Output the [x, y] coordinate of the center of the cell containing the given text.  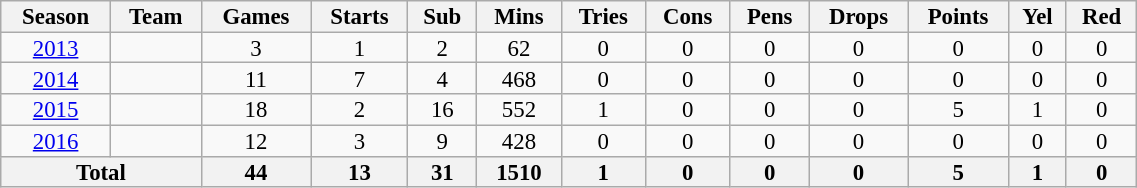
44 [256, 172]
2015 [56, 110]
Drops [858, 16]
7 [360, 78]
2014 [56, 78]
16 [442, 110]
Total [101, 172]
13 [360, 172]
1510 [520, 172]
Points [958, 16]
2013 [56, 48]
Red [1101, 16]
Tries [603, 16]
12 [256, 140]
468 [520, 78]
Team [156, 16]
2016 [56, 140]
62 [520, 48]
9 [442, 140]
4 [442, 78]
Pens [770, 16]
31 [442, 172]
428 [520, 140]
Sub [442, 16]
Cons [688, 16]
552 [520, 110]
11 [256, 78]
18 [256, 110]
Starts [360, 16]
Games [256, 16]
Mins [520, 16]
Season [56, 16]
Yel [1037, 16]
